Return the [X, Y] coordinate for the center point of the cell that contains the specified text.  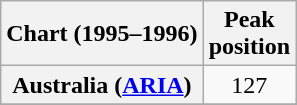
Australia (ARIA) [102, 85]
127 [249, 85]
Peakposition [249, 34]
Chart (1995–1996) [102, 34]
